From the cell containing the given text, extract its center point as (X, Y) coordinate. 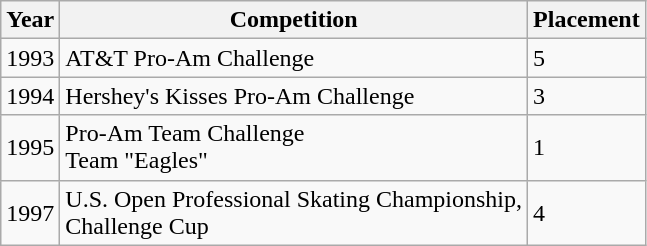
1 (587, 148)
3 (587, 96)
Placement (587, 20)
Pro-Am Team ChallengeTeam "Eagles" (294, 148)
1993 (30, 58)
5 (587, 58)
Competition (294, 20)
U.S. Open Professional Skating Championship, Challenge Cup (294, 212)
4 (587, 212)
Year (30, 20)
AT&T Pro-Am Challenge (294, 58)
1995 (30, 148)
1997 (30, 212)
1994 (30, 96)
Hershey's Kisses Pro-Am Challenge (294, 96)
